Detect which cell encompasses the target text, then output its [X, Y] center coordinate. 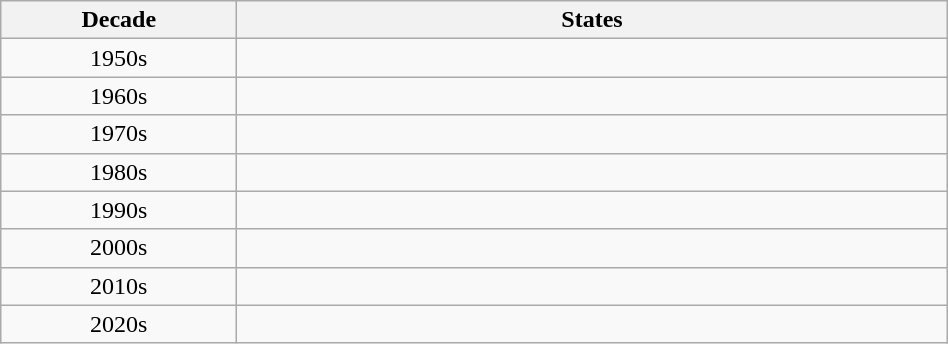
1950s [119, 58]
2000s [119, 248]
1990s [119, 210]
2010s [119, 286]
1970s [119, 134]
Decade [119, 20]
States [592, 20]
1960s [119, 96]
1980s [119, 172]
2020s [119, 324]
